Determine the (x, y) coordinate at the center of the cell enclosing the given text.  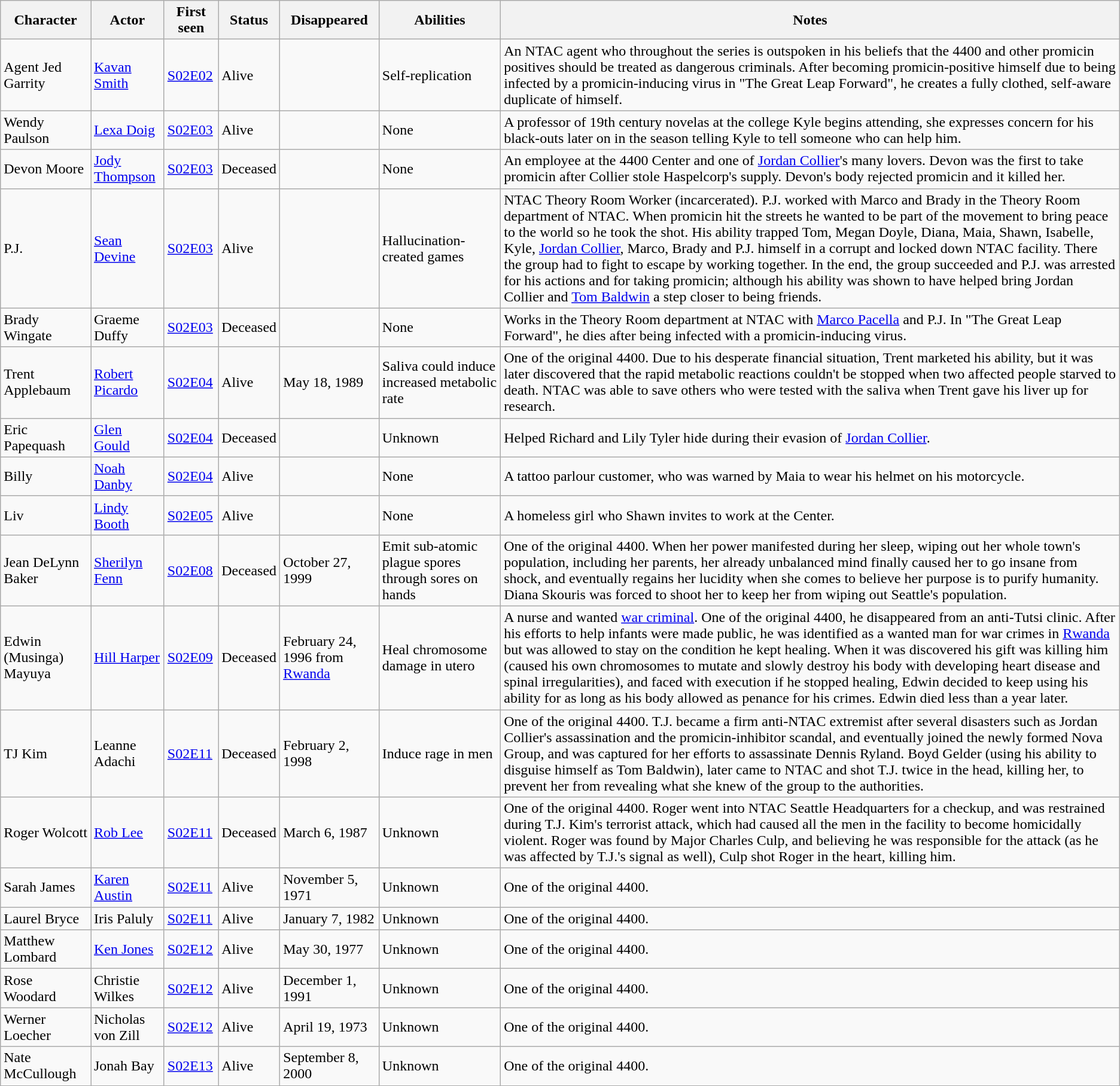
Brady Wingate (45, 328)
Liv (45, 515)
A tattoo parlour customer, who was warned by Maia to wear his helmet on his motorcycle. (810, 476)
Disappeared (330, 20)
Character (45, 20)
Werner Loecher (45, 1027)
Noah Danby (128, 476)
Iris Paluly (128, 919)
A homeless girl who Shawn invites to work at the Center. (810, 515)
Self-replication (439, 75)
Billy (45, 476)
TJ Kim (45, 753)
Saliva could induce increased metabolic rate (439, 383)
Kavan Smith (128, 75)
January 7, 1982 (330, 919)
Laurel Bryce (45, 919)
Hill Harper (128, 658)
Helped Richard and Lily Tyler hide during their evasion of Jordan Collier. (810, 438)
Sean Devine (128, 248)
P.J. (45, 248)
October 27, 1999 (330, 571)
Actor (128, 20)
February 2, 1998 (330, 753)
Abilities (439, 20)
Nate McCullough (45, 1066)
Rose Woodard (45, 988)
S02E08 (191, 571)
S02E02 (191, 75)
Induce rage in men (439, 753)
Christie Wilkes (128, 988)
February 24, 1996 from Rwanda (330, 658)
April 19, 1973 (330, 1027)
May 30, 1977 (330, 950)
S02E05 (191, 515)
Edwin (Musinga) Mayuya (45, 658)
Status (249, 20)
Jonah Bay (128, 1066)
November 5, 1971 (330, 887)
Ken Jones (128, 950)
Emit sub-atomic plague spores through sores on hands (439, 571)
Sherilyn Fenn (128, 571)
Matthew Lombard (45, 950)
Hallucination-created games (439, 248)
Trent Applebaum (45, 383)
Wendy Paulson (45, 130)
Roger Wolcott (45, 832)
May 18, 1989 (330, 383)
Robert Picardo (128, 383)
Notes (810, 20)
First seen (191, 20)
S02E09 (191, 658)
Jody Thompson (128, 169)
Heal chromosome damage in utero (439, 658)
Agent Jed Garrity (45, 75)
Devon Moore (45, 169)
September 8, 2000 (330, 1066)
Graeme Duffy (128, 328)
Lindy Booth (128, 515)
Lexa Doig (128, 130)
Nicholas von Zill (128, 1027)
March 6, 1987 (330, 832)
S02E13 (191, 1066)
Eric Papequash (45, 438)
Leanne Adachi (128, 753)
Karen Austin (128, 887)
Jean DeLynn Baker (45, 571)
Glen Gould (128, 438)
Sarah James (45, 887)
December 1, 1991 (330, 988)
Rob Lee (128, 832)
